Identify which cell holds the provided text, then report its [X, Y] central coordinate. 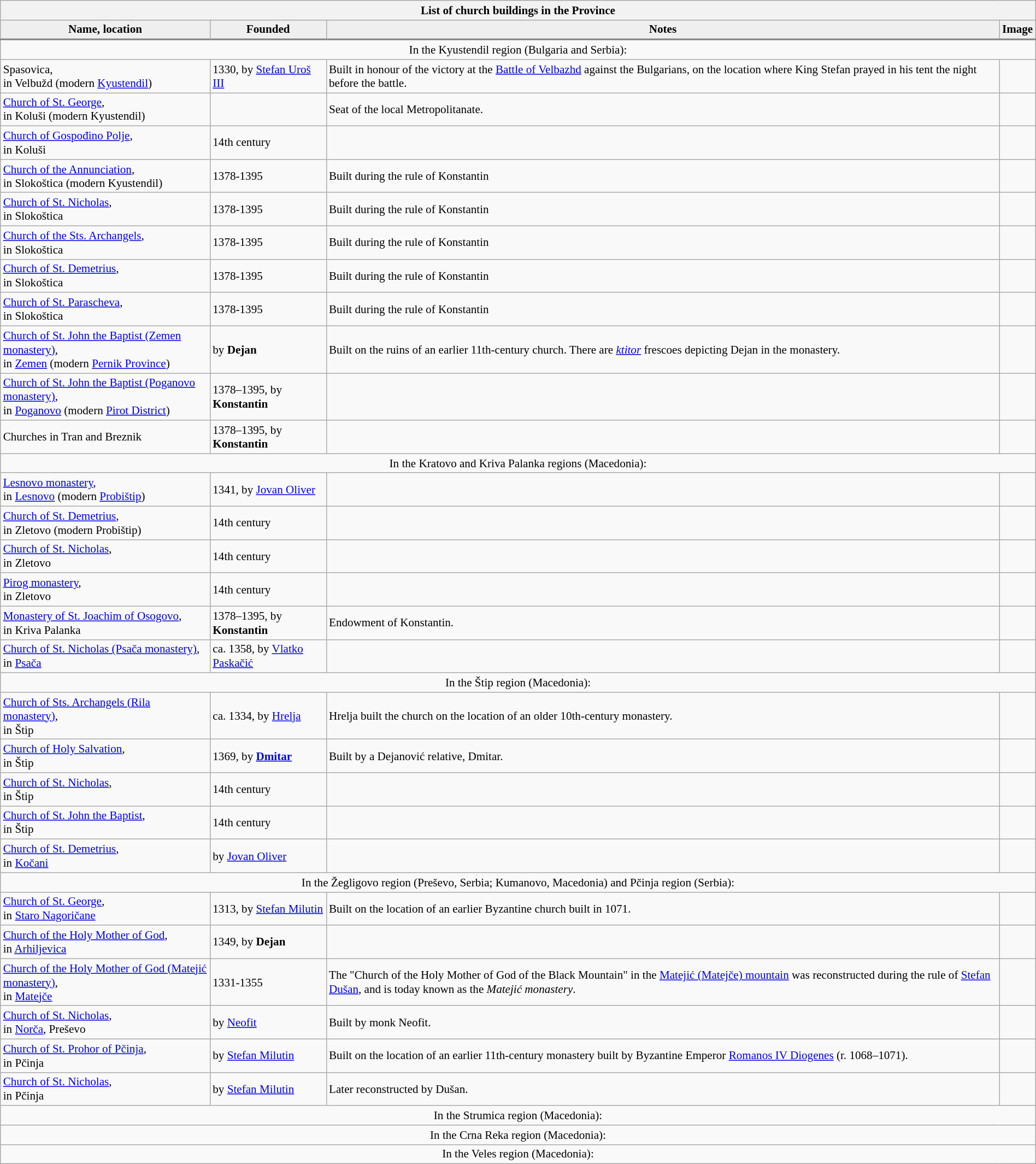
In the Veles region (Macedonia): [518, 1154]
Image [1017, 30]
by Dejan [268, 349]
Built on the location of an earlier 11th-century monastery built by Byzantine Emperor Romanos IV Diogenes (r. 1068–1071). [663, 1056]
1349, by Dejan [268, 942]
Built on the location of an earlier Byzantine church built in 1071. [663, 908]
In the Kyustendil region (Bulgaria and Serbia): [518, 49]
Church of St. George, in Staro Nagoričane [105, 908]
Monastery of St. Joachim of Osogovo, in Kriva Palanka [105, 623]
Church of St. John the Baptist (Poganovo monastery), in Poganovo (modern Pirot District) [105, 397]
Church of St. Demetrius, in Slokoštica [105, 275]
Founded [268, 30]
Church of the Annunciation, in Slokoštica (modern Kyustendil) [105, 176]
Church of St. Parascheva, in Slokoštica [105, 309]
Churches in Tran and Breznik [105, 437]
List of church buildings in the Province [518, 10]
Church of St. Demetrius, in Kočani [105, 856]
by Jovan Oliver [268, 856]
Church of St. Nicholas, in Štip [105, 789]
Endowment of Konstantin. [663, 623]
In the Crna Reka region (Macedonia): [518, 1134]
Church of Holy Salvation, in Štip [105, 756]
Church of St. Nicholas, in Pčinja [105, 1089]
Built by a Dejanović relative, Dmitar. [663, 756]
Church of St. George, in Koluši (modern Kyustendil) [105, 109]
Church of St. Prohor of Pčinja, in Pčinja [105, 1056]
Church of Gospođino Polje, in Koluši [105, 143]
1369, by Dmitar [268, 756]
Church of the Sts. Archangels, in Slokoštica [105, 243]
In the Strumica region (Macedonia): [518, 1115]
Church of St. Nicholas (Psača monastery), in Psača [105, 656]
1331-1355 [268, 982]
Notes [663, 30]
Built by monk Neofit. [663, 1022]
Spasovica, in Velbužd (modern Kyustendil) [105, 77]
Church of St. Nicholas, in Norča, Preševo [105, 1022]
ca. 1334, by Hrelja [268, 715]
Church of St. Nicholas, in Zletovo [105, 556]
Seat of the local Metropolitanate. [663, 109]
1313, by Stefan Milutin [268, 908]
Later reconstructed by Dušan. [663, 1089]
by Neofit [268, 1022]
Built on the ruins of an earlier 11th-century church. There are ktitor frescoes depicting Dejan in the monastery. [663, 349]
Pirog monastery, in Zletovo [105, 589]
In the Žegligovo region (Preševo, Serbia; Kumanovo, Macedonia) and Pčinja region (Serbia): [518, 882]
Church of Sts. Archangels (Rila monastery), in Štip [105, 715]
Hrelja built the church on the location of an older 10th-century monastery. [663, 715]
In the Štip region (Macedonia): [518, 682]
1330, by Stefan Uroš III [268, 77]
Church of the Holy Mother of God, in Arhiljevica [105, 942]
1341, by Jovan Oliver [268, 490]
Name, location [105, 30]
ca. 1358, by Vlatko Paskačić [268, 656]
In the Kratovo and Kriva Palanka regions (Macedonia): [518, 463]
Church of the Holy Mother of God (Matejić monastery), in Matejče [105, 982]
Church of St. Nicholas, in Slokoštica [105, 209]
Church of St. John the Baptist (Zemen monastery), in Zemen (modern Pernik Province) [105, 349]
Church of St. Demetrius, in Zletovo (modern Probištip) [105, 522]
Lesnovo monastery, in Lesnovo (modern Probištip) [105, 490]
Church of St. John the Baptist, in Štip [105, 823]
